Search for the cell housing the specified text and yield its [X, Y] center coordinate. 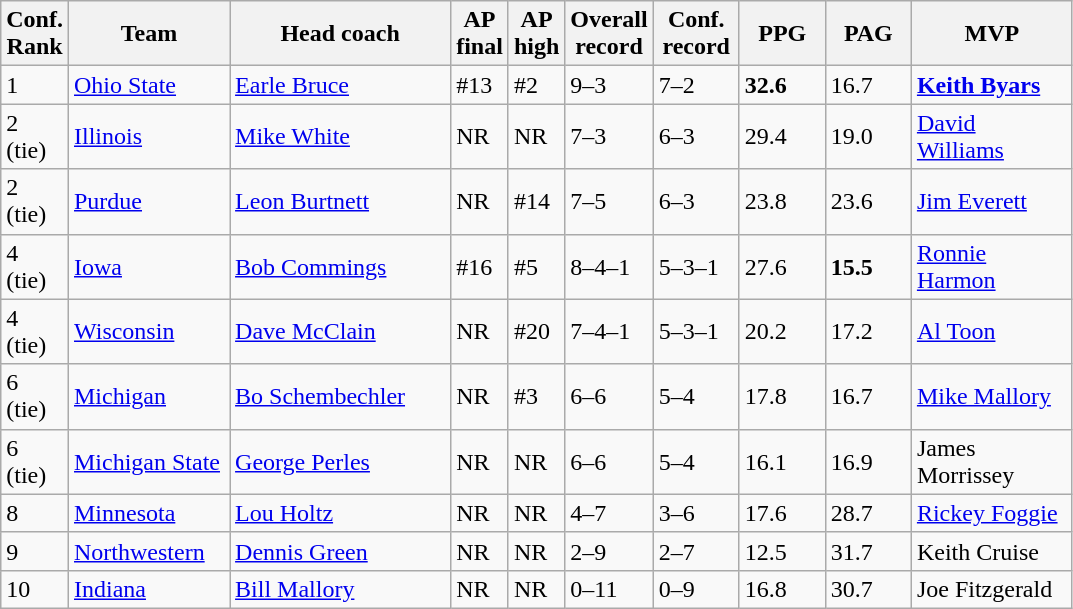
19.0 [868, 136]
10 [35, 589]
29.4 [782, 136]
1 [35, 85]
Michigan [148, 396]
Rickey Foggie [992, 513]
Ronnie Harmon [992, 266]
Michigan State [148, 462]
23.6 [868, 202]
12.5 [782, 551]
AP high [536, 34]
8–4–1 [609, 266]
17.8 [782, 396]
George Perles [340, 462]
4–7 [609, 513]
Earle Bruce [340, 85]
7–4–1 [609, 332]
20.2 [782, 332]
Purdue [148, 202]
30.7 [868, 589]
Minnesota [148, 513]
Lou Holtz [340, 513]
7–2 [696, 85]
#20 [536, 332]
23.8 [782, 202]
7–3 [609, 136]
9–3 [609, 85]
Conf. record [696, 34]
0–9 [696, 589]
Team [148, 34]
#13 [480, 85]
Indiana [148, 589]
Dennis Green [340, 551]
17.2 [868, 332]
Iowa [148, 266]
PPG [782, 34]
James Morrissey [992, 462]
27.6 [782, 266]
8 [35, 513]
Mike White [340, 136]
Bill Mallory [340, 589]
Jim Everett [992, 202]
Keith Cruise [992, 551]
Al Toon [992, 332]
#5 [536, 266]
15.5 [868, 266]
#3 [536, 396]
9 [35, 551]
Leon Burtnett [340, 202]
#2 [536, 85]
Bo Schembechler [340, 396]
17.6 [782, 513]
7–5 [609, 202]
Head coach [340, 34]
Bob Commings [340, 266]
Dave McClain [340, 332]
2–7 [696, 551]
Ohio State [148, 85]
16.8 [782, 589]
Northwestern [148, 551]
David Williams [992, 136]
Overall record [609, 34]
2–9 [609, 551]
AP final [480, 34]
31.7 [868, 551]
28.7 [868, 513]
Joe Fitzgerald [992, 589]
Wisconsin [148, 332]
0–11 [609, 589]
3–6 [696, 513]
32.6 [782, 85]
16.1 [782, 462]
#16 [480, 266]
PAG [868, 34]
Mike Mallory [992, 396]
#14 [536, 202]
16.9 [868, 462]
Keith Byars [992, 85]
MVP [992, 34]
Illinois [148, 136]
Conf. Rank [35, 34]
